Output the (x, y) coordinate of the center of the cell containing the given text.  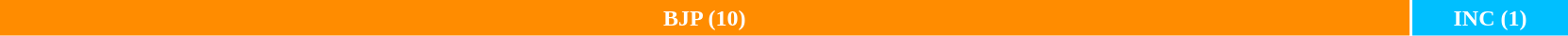
BJP (10) (705, 18)
